From the cell containing the given text, extract its center point as [X, Y] coordinate. 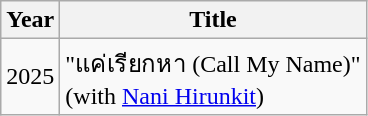
"แค่เรียกหา (Call My Name)"(with Nani Hirunkit) [213, 77]
Year [30, 20]
Title [213, 20]
2025 [30, 77]
